Locate the cell with the specified text and output its [x, y] center coordinate. 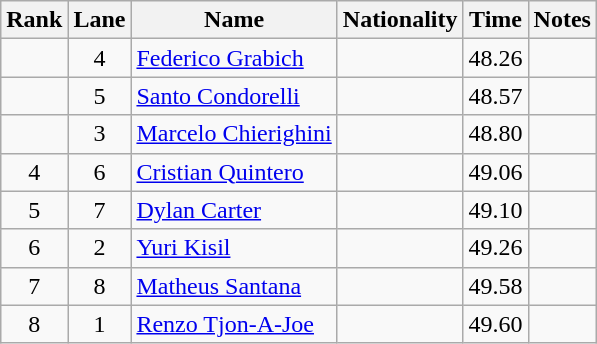
3 [100, 134]
Matheus Santana [234, 286]
Nationality [400, 20]
Name [234, 20]
48.57 [496, 96]
49.06 [496, 172]
Dylan Carter [234, 210]
Santo Condorelli [234, 96]
48.26 [496, 58]
Federico Grabich [234, 58]
49.60 [496, 324]
49.58 [496, 286]
Time [496, 20]
Notes [562, 20]
Lane [100, 20]
48.80 [496, 134]
49.10 [496, 210]
Yuri Kisil [234, 248]
Renzo Tjon-A-Joe [234, 324]
1 [100, 324]
49.26 [496, 248]
Rank [34, 20]
2 [100, 248]
Cristian Quintero [234, 172]
Marcelo Chierighini [234, 134]
